Scan for the cell matching the given text and deliver its [x, y] coordinate at center. 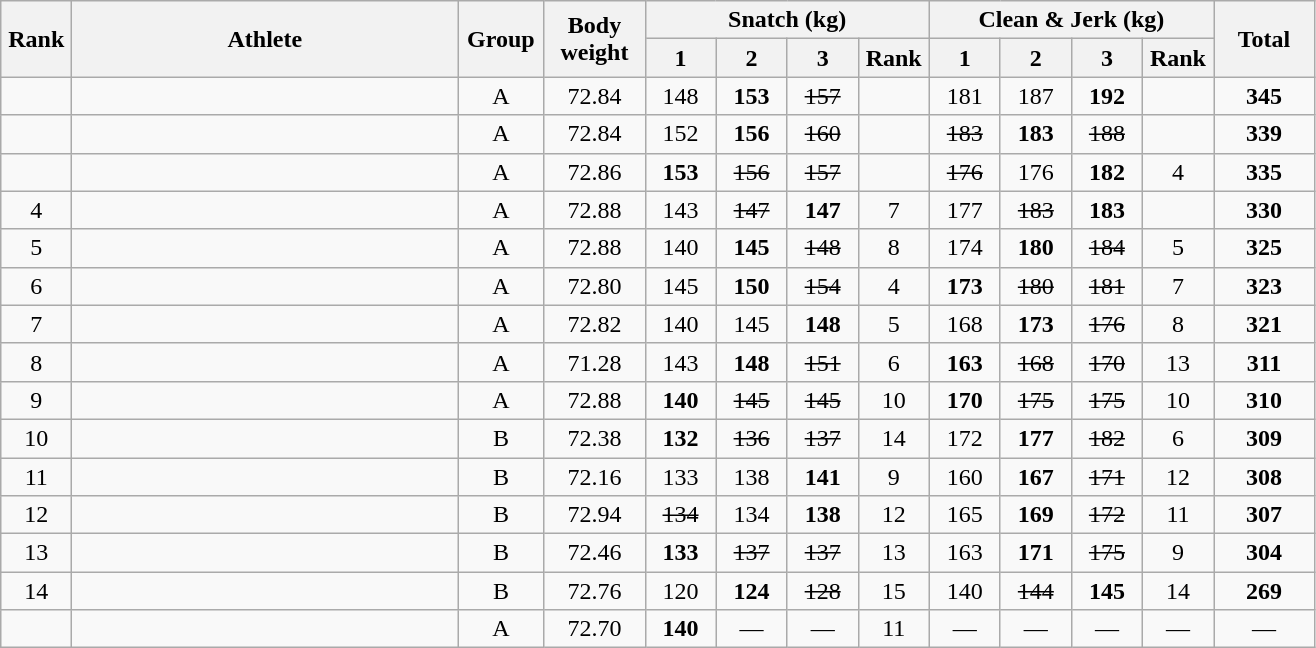
304 [1264, 553]
141 [822, 477]
132 [680, 438]
72.46 [594, 553]
309 [1264, 438]
151 [822, 362]
Body weight [594, 39]
Athlete [265, 39]
154 [822, 286]
311 [1264, 362]
124 [752, 591]
192 [1106, 96]
Clean & Jerk (kg) [1071, 20]
15 [894, 591]
144 [1036, 591]
308 [1264, 477]
345 [1264, 96]
165 [964, 515]
339 [1264, 134]
136 [752, 438]
323 [1264, 286]
307 [1264, 515]
72.82 [594, 324]
269 [1264, 591]
128 [822, 591]
Total [1264, 39]
72.16 [594, 477]
330 [1264, 210]
72.80 [594, 286]
72.94 [594, 515]
Group [501, 39]
325 [1264, 248]
335 [1264, 172]
71.28 [594, 362]
72.38 [594, 438]
72.70 [594, 629]
187 [1036, 96]
72.76 [594, 591]
120 [680, 591]
150 [752, 286]
169 [1036, 515]
Snatch (kg) [787, 20]
310 [1264, 400]
152 [680, 134]
184 [1106, 248]
167 [1036, 477]
174 [964, 248]
321 [1264, 324]
72.86 [594, 172]
188 [1106, 134]
